Scan for the cell matching the given text and deliver its [x, y] coordinate at center. 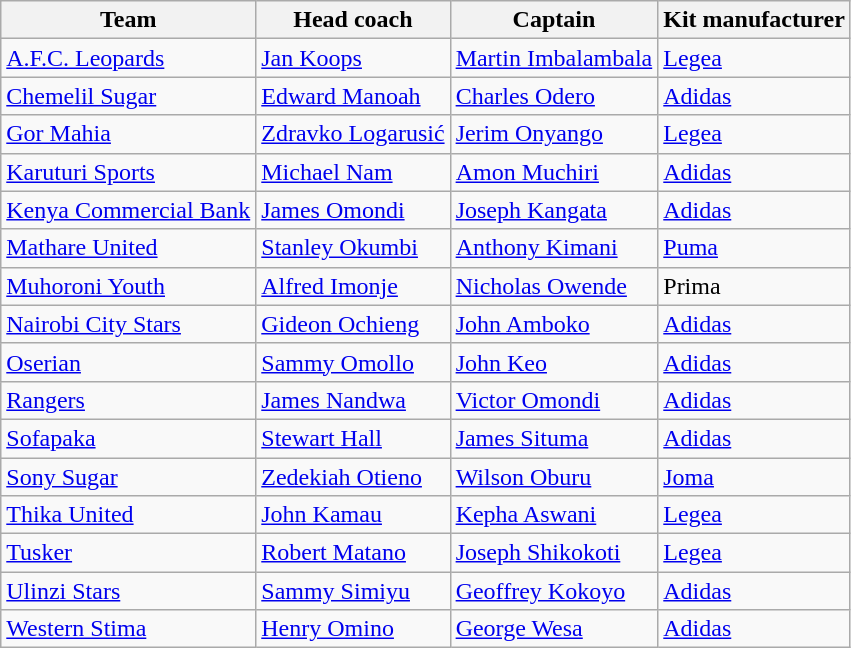
Team [128, 20]
John Keo [554, 362]
Stanley Okumbi [353, 248]
Sofapaka [128, 438]
Nairobi City Stars [128, 324]
Oserian [128, 362]
Sammy Simiyu [353, 591]
Gideon Ochieng [353, 324]
Nicholas Owende [554, 286]
Mathare United [128, 248]
Anthony Kimani [554, 248]
Chemelil Sugar [128, 96]
Head coach [353, 20]
Jerim Onyango [554, 134]
Western Stima [128, 629]
Zdravko Logarusić [353, 134]
John Amboko [554, 324]
James Omondi [353, 210]
Joma [754, 477]
Prima [754, 286]
Joseph Kangata [554, 210]
Kenya Commercial Bank [128, 210]
Jan Koops [353, 58]
Ulinzi Stars [128, 591]
Stewart Hall [353, 438]
Robert Matano [353, 553]
Rangers [128, 400]
Joseph Shikokoti [554, 553]
Puma [754, 248]
Amon Muchiri [554, 172]
Michael Nam [353, 172]
Sammy Omollo [353, 362]
Martin Imbalambala [554, 58]
John Kamau [353, 515]
Tusker [128, 553]
Captain [554, 20]
James Situma [554, 438]
Kepha Aswani [554, 515]
Karuturi Sports [128, 172]
Geoffrey Kokoyo [554, 591]
Wilson Oburu [554, 477]
Zedekiah Otieno [353, 477]
Kit manufacturer [754, 20]
Gor Mahia [128, 134]
Edward Manoah [353, 96]
A.F.C. Leopards [128, 58]
Alfred Imonje [353, 286]
James Nandwa [353, 400]
George Wesa [554, 629]
Sony Sugar [128, 477]
Charles Odero [554, 96]
Victor Omondi [554, 400]
Muhoroni Youth [128, 286]
Henry Omino [353, 629]
Thika United [128, 515]
